Search for the cell housing the specified text and yield its [x, y] center coordinate. 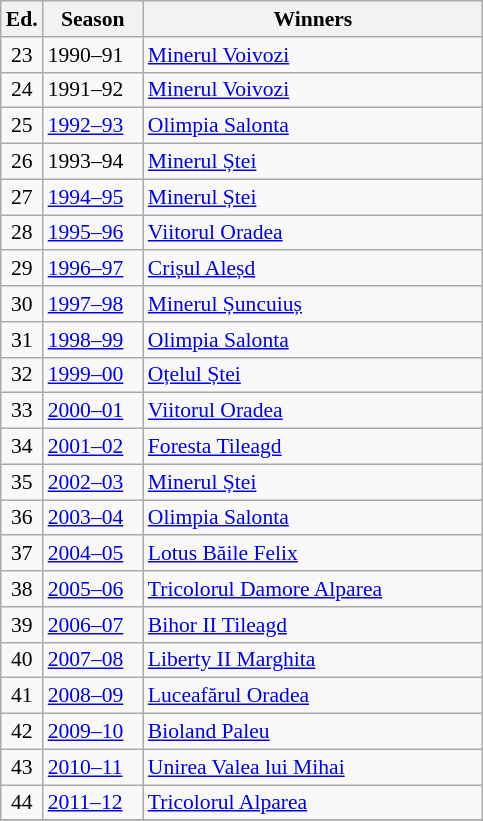
Tricolorul Alparea [313, 803]
38 [22, 589]
Tricolorul Damore Alparea [313, 589]
37 [22, 554]
2009–10 [93, 732]
2001–02 [93, 447]
28 [22, 233]
44 [22, 803]
33 [22, 411]
1996–97 [93, 269]
Luceafărul Oradea [313, 696]
1994–95 [93, 197]
42 [22, 732]
Minerul Șuncuiuș [313, 304]
2008–09 [93, 696]
1992–93 [93, 126]
2010–11 [93, 767]
32 [22, 375]
26 [22, 162]
1991–92 [93, 90]
40 [22, 660]
2006–07 [93, 625]
2011–12 [93, 803]
Bioland Paleu [313, 732]
24 [22, 90]
27 [22, 197]
1995–96 [93, 233]
Unirea Valea lui Mihai [313, 767]
35 [22, 482]
30 [22, 304]
2005–06 [93, 589]
2002–03 [93, 482]
Oțelul Ștei [313, 375]
1999–00 [93, 375]
1990–91 [93, 55]
2000–01 [93, 411]
Winners [313, 19]
1998–99 [93, 340]
29 [22, 269]
23 [22, 55]
Lotus Băile Felix [313, 554]
Crișul Aleșd [313, 269]
36 [22, 518]
1997–98 [93, 304]
1993–94 [93, 162]
Liberty II Marghita [313, 660]
Bihor II Tileagd [313, 625]
41 [22, 696]
39 [22, 625]
Season [93, 19]
43 [22, 767]
25 [22, 126]
2007–08 [93, 660]
Foresta Tileagd [313, 447]
2004–05 [93, 554]
2003–04 [93, 518]
Ed. [22, 19]
31 [22, 340]
34 [22, 447]
